Detect which cell encompasses the target text, then output its (x, y) center coordinate. 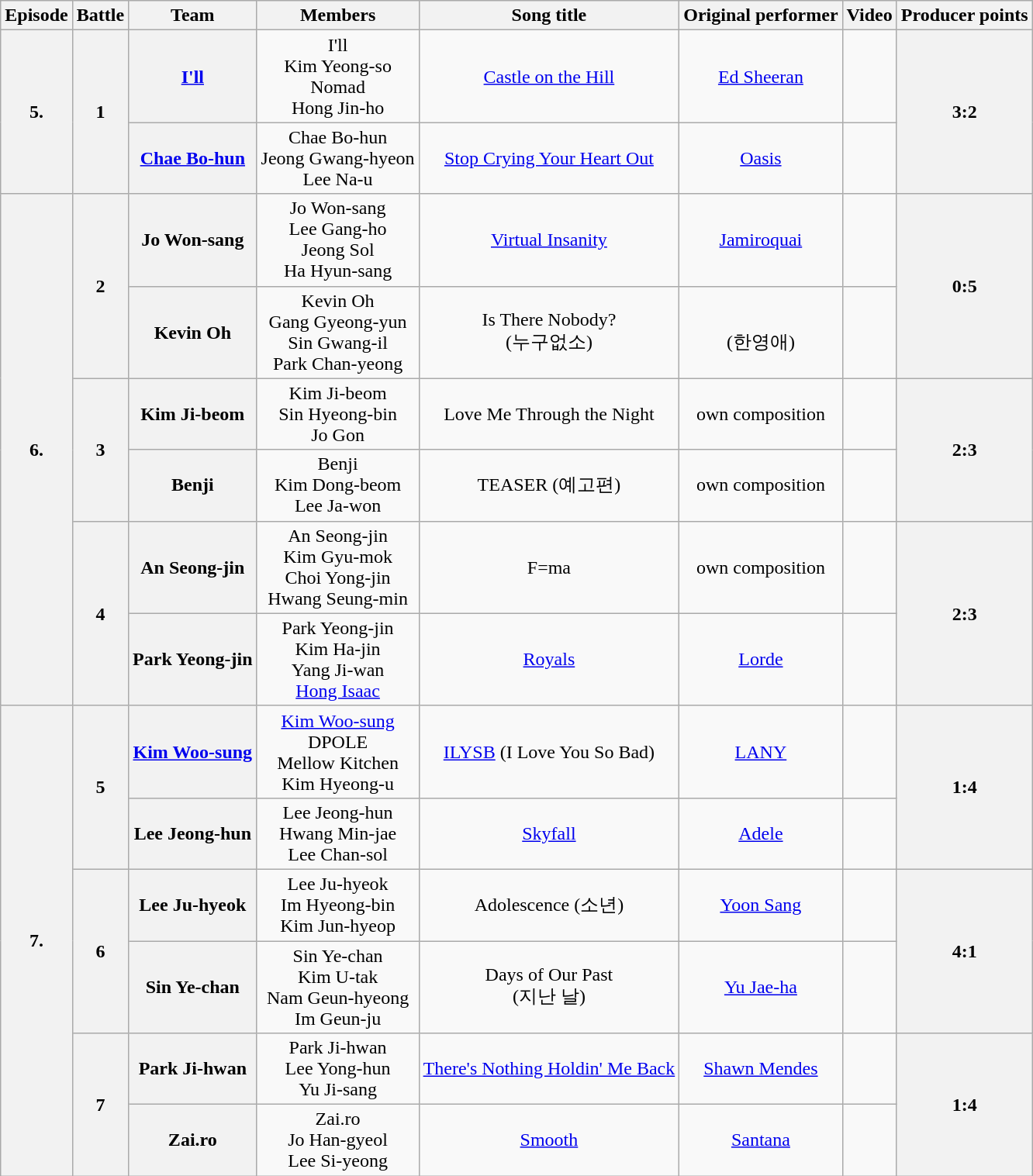
0:5 (965, 286)
ILYSB (I Love You So Bad) (549, 752)
LANY (761, 752)
Virtual Insanity (549, 240)
Kevin OhGang Gyeong-yunSin Gwang-ilPark Chan-yeong (338, 332)
(한영애) (761, 332)
I'll (193, 76)
Park Ji-hwan (193, 1069)
There's Nothing Holdin' Me Back (549, 1069)
Santana (761, 1140)
Song title (549, 16)
Adele (761, 833)
Sin Ye-chanKim U-takNam Geun-hyeongIm Geun-ju (338, 988)
Skyfall (549, 833)
6. (36, 450)
Jamiroquai (761, 240)
Smooth (549, 1140)
Kim Woo-sungDPOLEMellow KitchenKim Hyeong-u (338, 752)
2 (100, 286)
1 (100, 112)
7 (100, 1105)
Lee Ju-hyeokIm Hyeong-binKim Jun-hyeop (338, 905)
Oasis (761, 158)
Zai.ro (193, 1140)
5 (100, 788)
Castle on the Hill (549, 76)
4:1 (965, 950)
Shawn Mendes (761, 1069)
Producer points (965, 16)
Kim Ji-beomSin Hyeong-binJo Gon (338, 414)
Team (193, 16)
Ed Sheeran (761, 76)
F=ma (549, 567)
Jo Won-sang (193, 240)
Lee Ju-hyeok (193, 905)
I'llKim Yeong-soNomadHong Jin-ho (338, 76)
Kim Ji-beom (193, 414)
Days of Our Past(지난 날) (549, 988)
Love Me Through the Night (549, 414)
Royals (549, 659)
Video (869, 16)
Episode (36, 16)
4 (100, 613)
Kevin Oh (193, 332)
Original performer (761, 16)
An Seong-jin (193, 567)
Battle (100, 16)
Park Ji-hwanLee Yong-hunYu Ji-sang (338, 1069)
Members (338, 16)
3 (100, 450)
Zai.roJo Han-gyeolLee Si-yeong (338, 1140)
BenjiKim Dong-beomLee Ja-won (338, 485)
Park Yeong-jinKim Ha-jinYang Ji-wanHong Isaac (338, 659)
Benji (193, 485)
Is There Nobody?(누구없소) (549, 332)
An Seong-jinKim Gyu-mokChoi Yong-jinHwang Seung-min (338, 567)
Yoon Sang (761, 905)
5. (36, 112)
Stop Crying Your Heart Out (549, 158)
Sin Ye-chan (193, 988)
Lorde (761, 659)
Lee Jeong-hun (193, 833)
Kim Woo-sung (193, 752)
Jo Won-sangLee Gang-hoJeong SolHa Hyun-sang (338, 240)
3:2 (965, 112)
7. (36, 940)
Lee Jeong-hunHwang Min-jaeLee Chan-sol (338, 833)
6 (100, 950)
Adolescence (소년) (549, 905)
Chae Bo-hun (193, 158)
Yu Jae-ha (761, 988)
TEASER (예고편) (549, 485)
Park Yeong-jin (193, 659)
Chae Bo-hunJeong Gwang-hyeonLee Na-u (338, 158)
